Provide the (X, Y) coordinate of the cell's center where the given text is located.  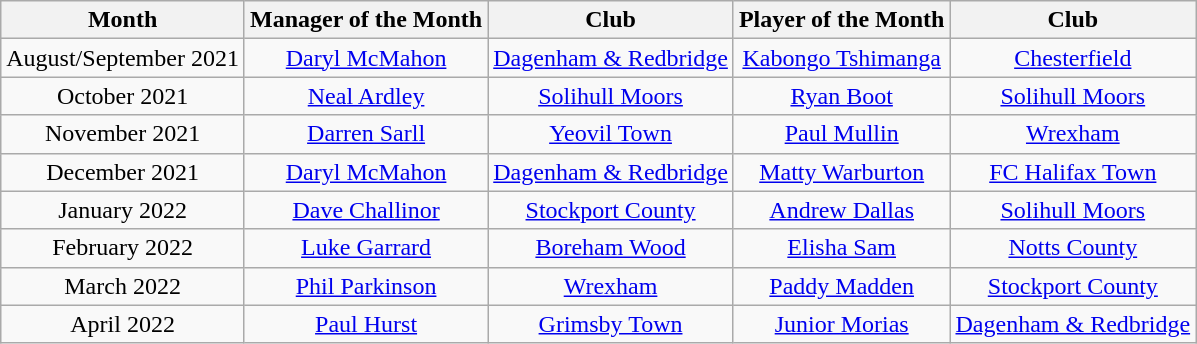
Month (123, 20)
November 2021 (123, 134)
Boreham Wood (611, 248)
April 2022 (123, 324)
October 2021 (123, 96)
Darren Sarll (366, 134)
Manager of the Month (366, 20)
Yeovil Town (611, 134)
Player of the Month (842, 20)
Grimsby Town (611, 324)
Neal Ardley (366, 96)
December 2021 (123, 172)
Paul Hurst (366, 324)
Andrew Dallas (842, 210)
August/September 2021 (123, 58)
Luke Garrard (366, 248)
Phil Parkinson (366, 286)
FC Halifax Town (1073, 172)
March 2022 (123, 286)
Notts County (1073, 248)
January 2022 (123, 210)
Matty Warburton (842, 172)
Kabongo Tshimanga (842, 58)
Elisha Sam (842, 248)
Junior Morias (842, 324)
Paul Mullin (842, 134)
February 2022 (123, 248)
Chesterfield (1073, 58)
Dave Challinor (366, 210)
Paddy Madden (842, 286)
Ryan Boot (842, 96)
